Find where the given text appears and provide that cell's center as [X, Y] coordinate. 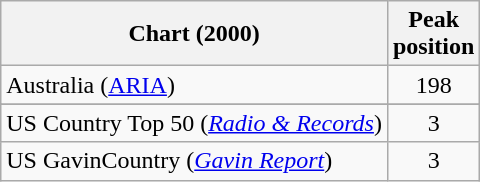
US GavinCountry (Gavin Report) [194, 161]
Australia (ARIA) [194, 85]
US Country Top 50 (Radio & Records) [194, 123]
Chart (2000) [194, 34]
198 [433, 85]
Peakposition [433, 34]
